Pinpoint the cell where the given text exists, returning its (x, y) midpoint coordinate. 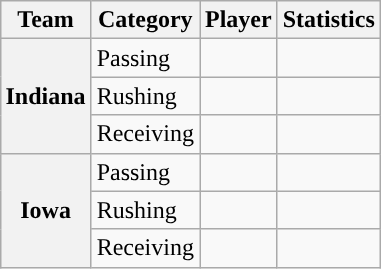
Category (145, 20)
Indiana (46, 96)
Player (239, 20)
Statistics (328, 20)
Team (46, 20)
Iowa (46, 210)
